Scan for the cell matching the given text and deliver its [X, Y] coordinate at center. 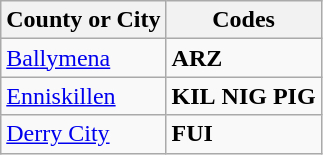
Enniskillen [84, 96]
ARZ [244, 58]
Ballymena [84, 58]
FUI [244, 134]
County or City [84, 20]
Codes [244, 20]
Derry City [84, 134]
KIL NIG PIG [244, 96]
